Provide the (x, y) coordinate of the cell's center where the given text is located.  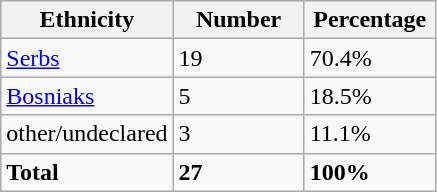
18.5% (370, 96)
5 (238, 96)
27 (238, 172)
Bosniaks (87, 96)
70.4% (370, 58)
Total (87, 172)
other/undeclared (87, 134)
Percentage (370, 20)
Number (238, 20)
3 (238, 134)
100% (370, 172)
Serbs (87, 58)
11.1% (370, 134)
Ethnicity (87, 20)
19 (238, 58)
